Return the (x, y) coordinate for the center point of the cell that contains the specified text.  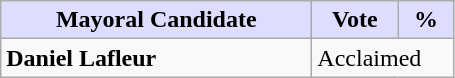
Mayoral Candidate (156, 20)
% (426, 20)
Acclaimed (383, 58)
Vote (355, 20)
Daniel Lafleur (156, 58)
